Provide the (X, Y) coordinate of the cell's center where the given text is located.  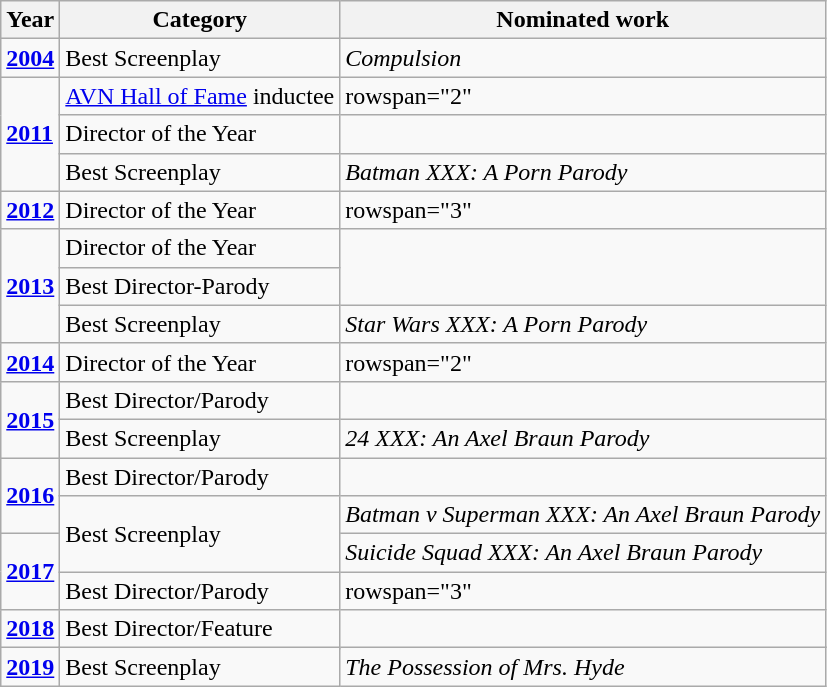
Nominated work (583, 20)
Category (200, 20)
2019 (30, 667)
Year (30, 20)
2015 (30, 419)
2013 (30, 286)
Suicide Squad XXX: An Axel Braun Parody (583, 553)
2017 (30, 572)
Batman v Superman XXX: An Axel Braun Parody (583, 515)
2004 (30, 58)
Compulsion (583, 58)
2014 (30, 362)
2016 (30, 496)
AVN Hall of Fame inductee (200, 96)
2012 (30, 210)
2011 (30, 134)
The Possession of Mrs. Hyde (583, 667)
Batman XXX: A Porn Parody (583, 172)
2018 (30, 629)
Star Wars XXX: A Porn Parody (583, 324)
Best Director-Parody (200, 286)
Best Director/Feature (200, 629)
24 XXX: An Axel Braun Parody (583, 438)
